Pinpoint the cell where the given text exists, returning its [x, y] midpoint coordinate. 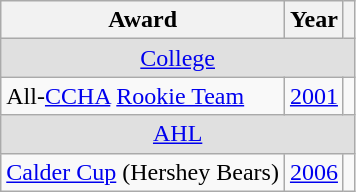
College [178, 58]
Calder Cup (Hershey Bears) [143, 172]
Year [314, 20]
All-CCHA Rookie Team [143, 96]
Award [143, 20]
2006 [314, 172]
2001 [314, 96]
AHL [178, 134]
